Return the (x, y) coordinate for the center point of the cell that contains the specified text.  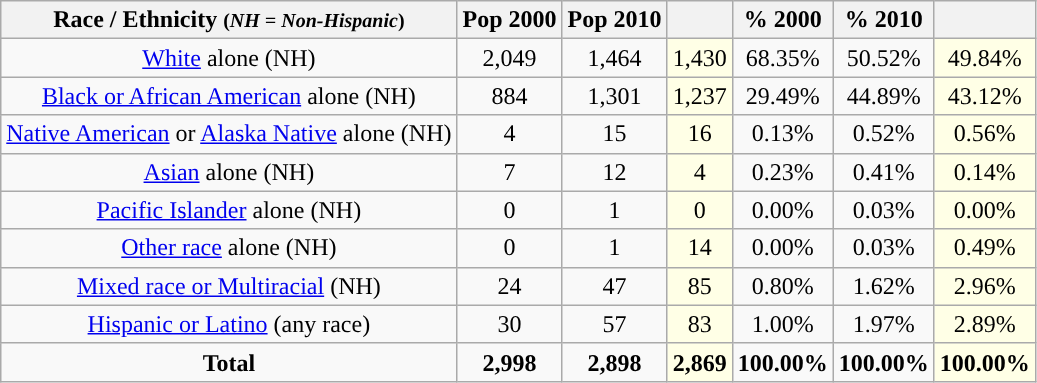
0.23% (782, 172)
68.35% (782, 58)
1,464 (614, 58)
2.96% (984, 286)
24 (510, 286)
0.13% (782, 134)
14 (700, 248)
0.56% (984, 134)
% 2010 (884, 20)
884 (510, 96)
Race / Ethnicity (NH = Non-Hispanic) (229, 20)
Native American or Alaska Native alone (NH) (229, 134)
2,869 (700, 362)
15 (614, 134)
2,998 (510, 362)
Pacific Islander alone (NH) (229, 210)
44.89% (884, 96)
1,301 (614, 96)
0.80% (782, 286)
Pop 2000 (510, 20)
0.14% (984, 172)
57 (614, 324)
0.52% (884, 134)
Asian alone (NH) (229, 172)
Black or African American alone (NH) (229, 96)
50.52% (884, 58)
2,049 (510, 58)
White alone (NH) (229, 58)
29.49% (782, 96)
16 (700, 134)
7 (510, 172)
1,237 (700, 96)
85 (700, 286)
Total (229, 362)
Pop 2010 (614, 20)
Hispanic or Latino (any race) (229, 324)
Mixed race or Multiracial (NH) (229, 286)
% 2000 (782, 20)
1.97% (884, 324)
2.89% (984, 324)
83 (700, 324)
49.84% (984, 58)
Other race alone (NH) (229, 248)
43.12% (984, 96)
0.41% (884, 172)
1.00% (782, 324)
1,430 (700, 58)
0.49% (984, 248)
2,898 (614, 362)
47 (614, 286)
30 (510, 324)
1.62% (884, 286)
12 (614, 172)
